Provide the (X, Y) coordinate of the cell's center where the given text is located.  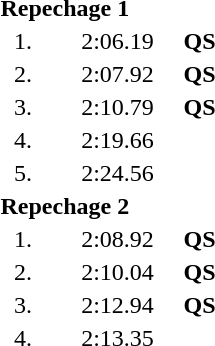
2:19.66 (118, 140)
2:08.92 (118, 239)
2:12.94 (118, 305)
2:06.19 (118, 41)
2:10.79 (118, 107)
2:24.56 (118, 173)
2:10.04 (118, 272)
2:07.92 (118, 74)
